Identify which cell holds the provided text, then report its [X, Y] central coordinate. 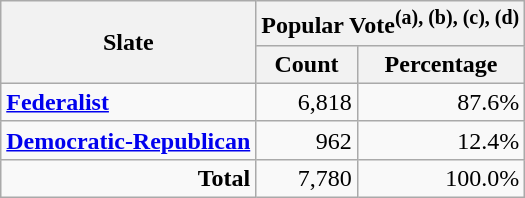
Slate [128, 42]
7,780 [307, 178]
12.4% [441, 140]
Percentage [441, 64]
Democratic-Republican [128, 140]
962 [307, 140]
Federalist [128, 102]
87.6% [441, 102]
100.0% [441, 178]
6,818 [307, 102]
Total [128, 178]
Count [307, 64]
Popular Vote(a), (b), (c), (d) [390, 24]
